Identify which cell holds the provided text, then report its [X, Y] central coordinate. 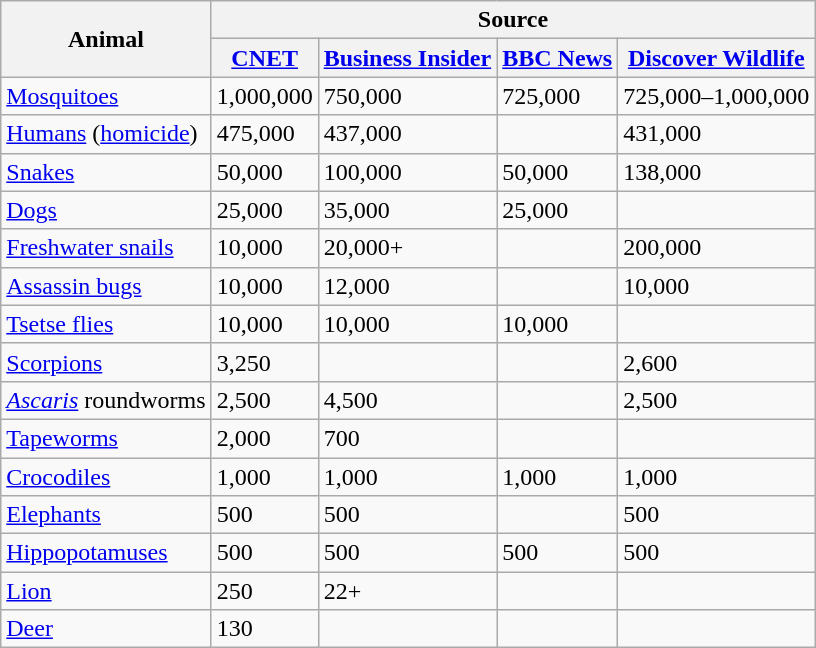
Scorpions [106, 362]
Animal [106, 39]
750,000 [407, 96]
3,250 [264, 362]
2,000 [264, 438]
1,000,000 [264, 96]
Discover Wildlife [716, 58]
725,000 [558, 96]
Elephants [106, 515]
Tapeworms [106, 438]
Mosquitoes [106, 96]
437,000 [407, 134]
Hippopotamuses [106, 553]
Business Insider [407, 58]
700 [407, 438]
Ascaris roundworms [106, 400]
Freshwater snails [106, 248]
Lion [106, 591]
22+ [407, 591]
4,500 [407, 400]
Deer [106, 629]
250 [264, 591]
Source [513, 20]
Tsetse flies [106, 324]
12,000 [407, 286]
Crocodiles [106, 477]
CNET [264, 58]
138,000 [716, 172]
35,000 [407, 210]
130 [264, 629]
200,000 [716, 248]
Dogs [106, 210]
BBC News [558, 58]
Assassin bugs [106, 286]
475,000 [264, 134]
725,000–1,000,000 [716, 96]
100,000 [407, 172]
431,000 [716, 134]
20,000+ [407, 248]
Snakes [106, 172]
2,600 [716, 362]
Humans (homicide) [106, 134]
